Extract the (x, y) coordinate from the center of the cell holding the provided text.  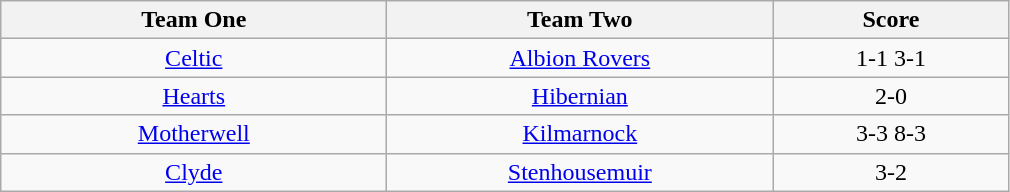
3-2 (891, 172)
1-1 3-1 (891, 58)
Score (891, 20)
Albion Rovers (580, 58)
Team One (194, 20)
Team Two (580, 20)
Clyde (194, 172)
Stenhousemuir (580, 172)
3-3 8-3 (891, 134)
Hearts (194, 96)
Kilmarnock (580, 134)
Hibernian (580, 96)
Celtic (194, 58)
2-0 (891, 96)
Motherwell (194, 134)
